Pinpoint the cell where the given text exists, returning its [X, Y] midpoint coordinate. 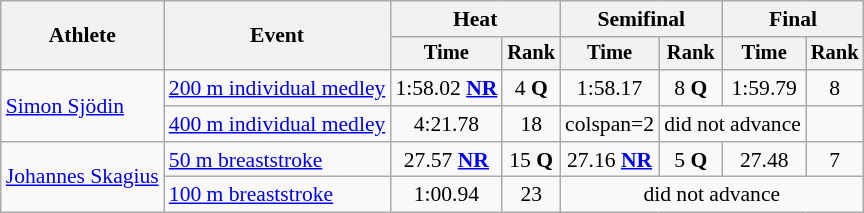
27.57 NR [446, 160]
1:00.94 [446, 195]
100 m breaststroke [278, 195]
200 m individual medley [278, 88]
8 [835, 88]
5 Q [691, 160]
4 Q [531, 88]
50 m breaststroke [278, 160]
27.48 [764, 160]
Semifinal [642, 19]
colspan=2 [610, 124]
8 Q [691, 88]
15 Q [531, 160]
7 [835, 160]
Athlete [82, 36]
1:58.17 [610, 88]
18 [531, 124]
23 [531, 195]
Heat [475, 19]
4:21.78 [446, 124]
Johannes Skagius [82, 178]
400 m individual medley [278, 124]
27.16 NR [610, 160]
1:59.79 [764, 88]
Event [278, 36]
Final [794, 19]
1:58.02 NR [446, 88]
Simon Sjödin [82, 106]
